Scan for the cell matching the given text and deliver its (x, y) coordinate at center. 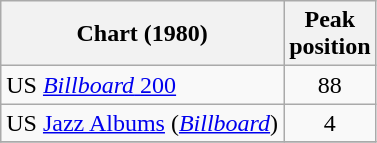
Chart (1980) (142, 34)
4 (330, 123)
US Jazz Albums (Billboard) (142, 123)
US Billboard 200 (142, 85)
88 (330, 85)
Peakposition (330, 34)
